Find where the given text appears and provide that cell's center as (x, y) coordinate. 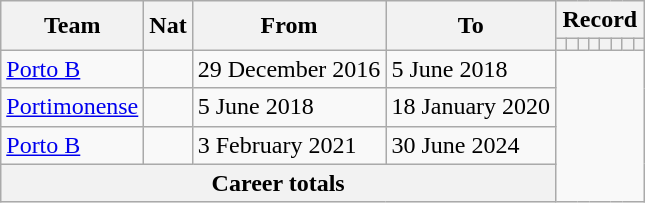
3 February 2021 (289, 145)
30 June 2024 (471, 145)
Team (72, 26)
From (289, 26)
29 December 2016 (289, 69)
Record (600, 20)
18 January 2020 (471, 107)
Nat (168, 26)
Portimonense (72, 107)
To (471, 26)
Career totals (278, 183)
